Detect which cell encompasses the target text, then output its [X, Y] center coordinate. 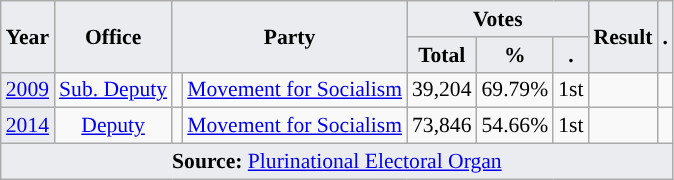
Party [290, 36]
Deputy [113, 126]
Office [113, 36]
73,846 [442, 126]
69.79% [516, 90]
Sub. Deputy [113, 90]
2014 [28, 126]
Total [442, 55]
Source: Plurinational Electoral Organ [337, 162]
% [516, 55]
39,204 [442, 90]
54.66% [516, 126]
Result [624, 36]
Year [28, 36]
Votes [498, 19]
2009 [28, 90]
